Return the (x, y) coordinate for the center point of the cell that contains the specified text.  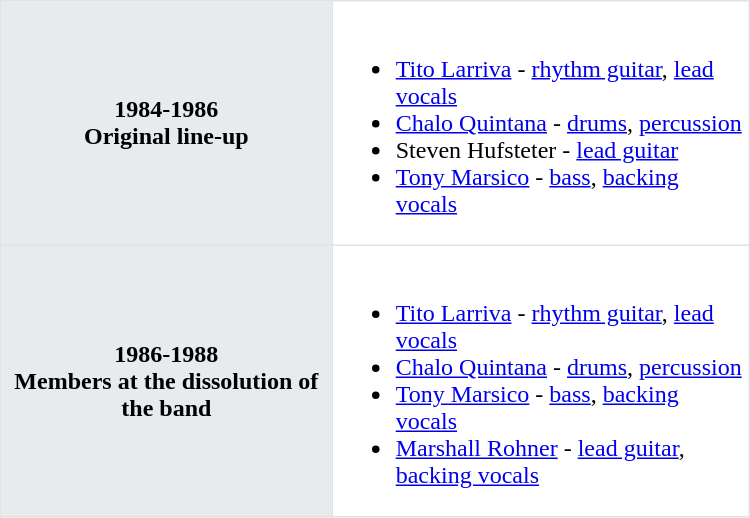
Tito Larriva - rhythm guitar, lead vocalsChalo Quintana - drums, percussionSteven Hufsteter - lead guitarTony Marsico - bass, backing vocals (540, 123)
1986-1988Members at the dissolution of the band (166, 381)
1984-1986Original line-up (166, 123)
